Find where the given text appears and provide that cell's center as [X, Y] coordinate. 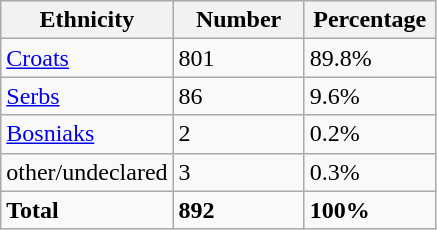
Serbs [87, 96]
0.3% [370, 172]
89.8% [370, 58]
Croats [87, 58]
100% [370, 210]
2 [238, 134]
9.6% [370, 96]
Percentage [370, 20]
3 [238, 172]
Bosniaks [87, 134]
other/undeclared [87, 172]
Ethnicity [87, 20]
Total [87, 210]
892 [238, 210]
Number [238, 20]
801 [238, 58]
86 [238, 96]
0.2% [370, 134]
